Find where the given text appears and provide that cell's center as [X, Y] coordinate. 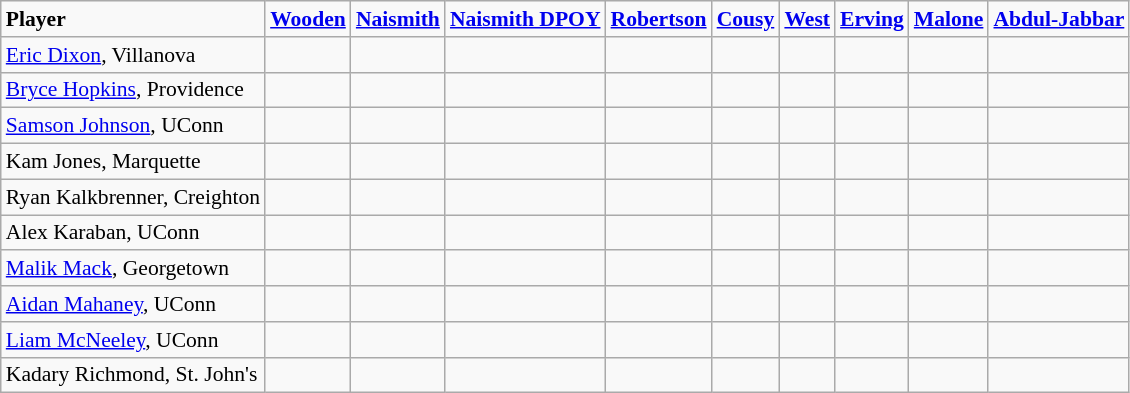
Naismith DPOY [526, 19]
Samson Johnson, UConn [133, 126]
Bryce Hopkins, Providence [133, 90]
Wooden [308, 19]
Malik Mack, Georgetown [133, 269]
Kam Jones, Marquette [133, 162]
Kadary Richmond, St. John's [133, 375]
Cousy [746, 19]
West [807, 19]
Naismith [398, 19]
Eric Dixon, Villanova [133, 55]
Aidan Mahaney, UConn [133, 304]
Robertson [659, 19]
Ryan Kalkbrenner, Creighton [133, 197]
Alex Karaban, UConn [133, 233]
Erving [872, 19]
Player [133, 19]
Malone [949, 19]
Abdul-Jabbar [1058, 19]
Liam McNeeley, UConn [133, 340]
